Detect which cell encompasses the target text, then output its (X, Y) center coordinate. 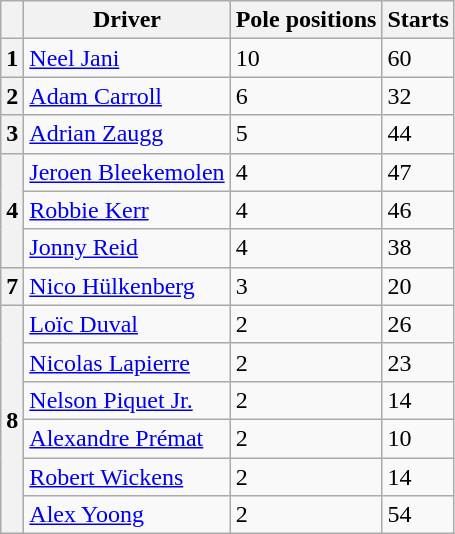
Adam Carroll (127, 96)
23 (418, 362)
Neel Jani (127, 58)
Nicolas Lapierre (127, 362)
Nico Hülkenberg (127, 286)
Jeroen Bleekemolen (127, 172)
1 (12, 58)
26 (418, 324)
32 (418, 96)
Robbie Kerr (127, 210)
Adrian Zaugg (127, 134)
Alex Yoong (127, 515)
Alexandre Prémat (127, 438)
Jonny Reid (127, 248)
5 (306, 134)
54 (418, 515)
44 (418, 134)
7 (12, 286)
6 (306, 96)
60 (418, 58)
8 (12, 419)
Driver (127, 20)
Nelson Piquet Jr. (127, 400)
20 (418, 286)
38 (418, 248)
Pole positions (306, 20)
46 (418, 210)
Loïc Duval (127, 324)
Robert Wickens (127, 477)
Starts (418, 20)
47 (418, 172)
